Capture the cell that displays the provided text and extract its [X, Y] central coordinate. 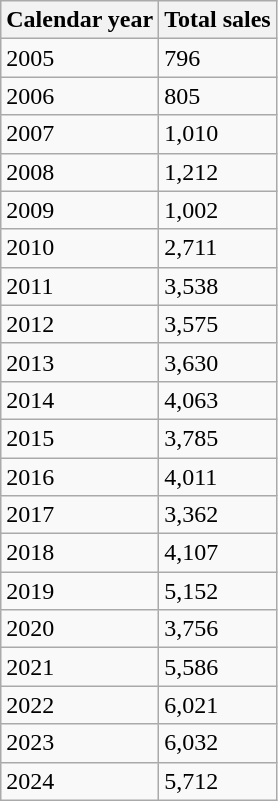
2024 [80, 781]
2,711 [218, 248]
3,538 [218, 286]
3,756 [218, 629]
6,032 [218, 743]
2020 [80, 629]
1,010 [218, 134]
5,152 [218, 591]
796 [218, 58]
1,212 [218, 172]
2006 [80, 96]
2015 [80, 438]
2014 [80, 400]
2010 [80, 248]
2018 [80, 553]
2023 [80, 743]
2021 [80, 667]
2011 [80, 286]
2009 [80, 210]
3,785 [218, 438]
2012 [80, 324]
5,712 [218, 781]
2007 [80, 134]
2008 [80, 172]
Calendar year [80, 20]
3,362 [218, 515]
805 [218, 96]
2022 [80, 705]
2013 [80, 362]
1,002 [218, 210]
2017 [80, 515]
3,630 [218, 362]
6,021 [218, 705]
4,011 [218, 477]
2005 [80, 58]
4,107 [218, 553]
3,575 [218, 324]
5,586 [218, 667]
Total sales [218, 20]
4,063 [218, 400]
2016 [80, 477]
2019 [80, 591]
